Return [x, y] of the center of cell containing provided text 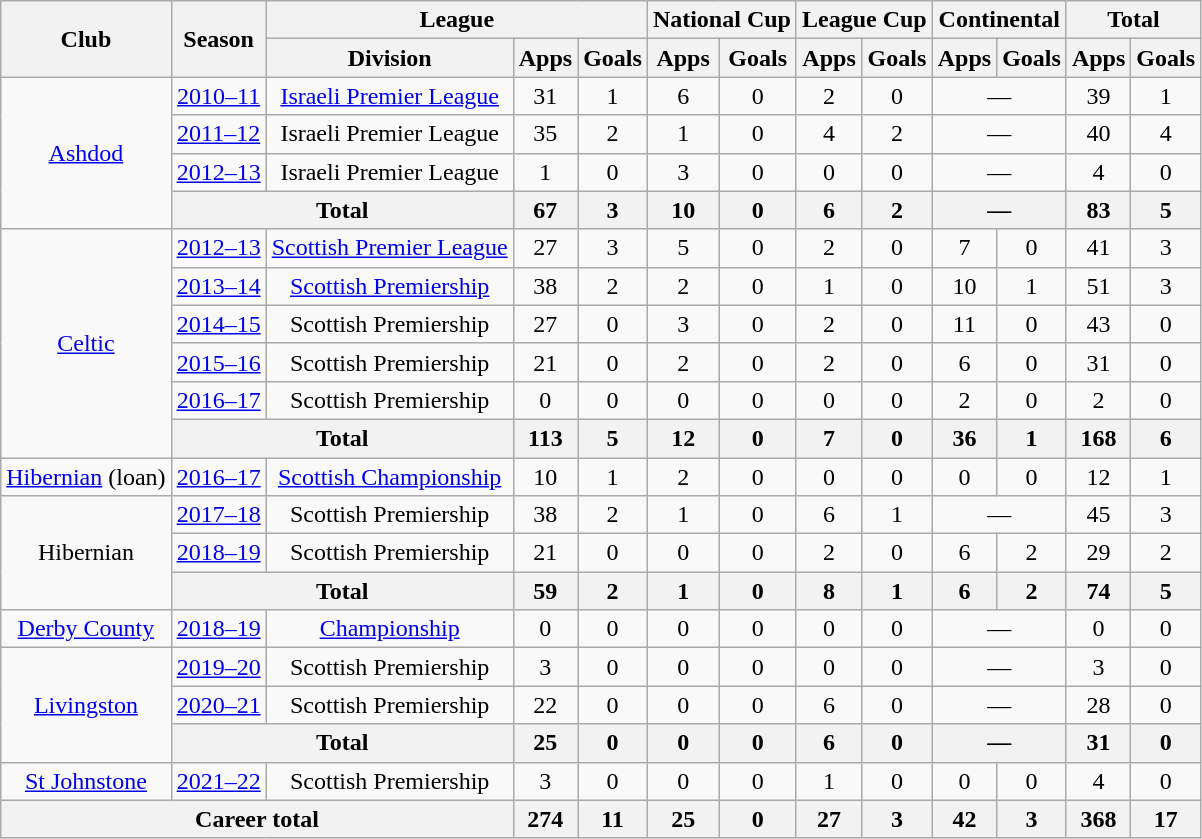
2011–12 [218, 134]
Scottish Championship [390, 477]
2020–21 [218, 705]
Championship [390, 629]
Derby County [86, 629]
Career total [257, 819]
36 [964, 438]
40 [1098, 134]
2010–11 [218, 96]
17 [1166, 819]
83 [1098, 210]
2017–18 [218, 515]
45 [1098, 515]
51 [1098, 286]
59 [545, 591]
41 [1098, 248]
Hibernian (loan) [86, 477]
Division [390, 58]
2015–16 [218, 362]
274 [545, 819]
29 [1098, 553]
2021–22 [218, 781]
368 [1098, 819]
Celtic [86, 343]
2014–15 [218, 324]
2019–20 [218, 667]
Scottish Premier League [390, 248]
168 [1098, 438]
74 [1098, 591]
39 [1098, 96]
35 [545, 134]
League Cup [864, 20]
Club [86, 39]
Hibernian [86, 553]
22 [545, 705]
2013–14 [218, 286]
43 [1098, 324]
Livingston [86, 705]
League [456, 20]
St Johnstone [86, 781]
8 [828, 591]
Season [218, 39]
113 [545, 438]
67 [545, 210]
28 [1098, 705]
Continental [999, 20]
Ashdod [86, 153]
National Cup [722, 20]
42 [964, 819]
